Return the (x, y) coordinate for the center point of the cell that contains the specified text.  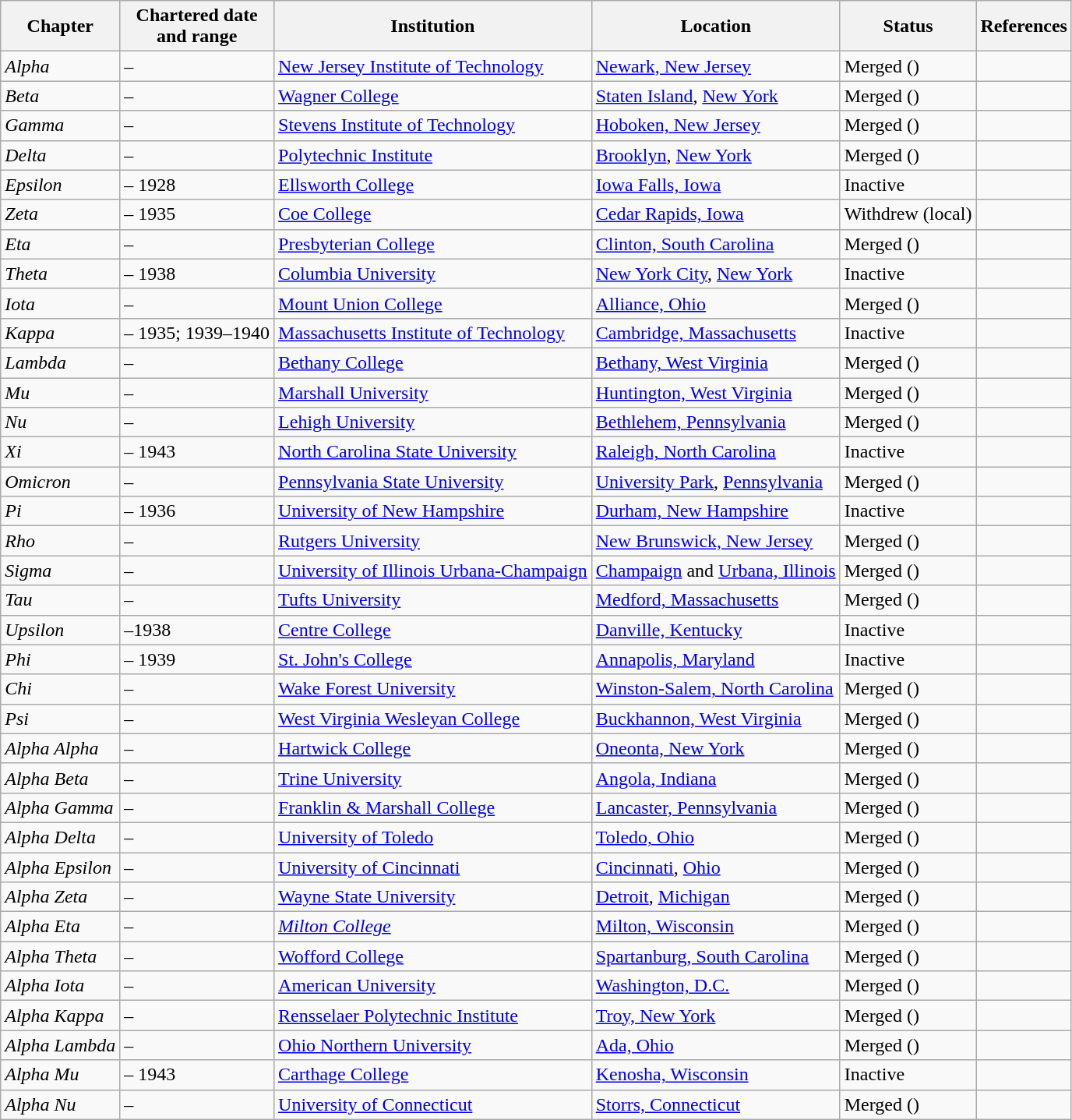
New Jersey Institute of Technology (433, 66)
Omicron (61, 482)
Ellsworth College (433, 185)
Champaign and Urbana, Illinois (715, 571)
– 1935 (197, 214)
Alpha Iota (61, 986)
Storrs, Connecticut (715, 1104)
Bethlehem, Pennsylvania (715, 422)
American University (433, 986)
– 1939 (197, 659)
Sigma (61, 571)
Toledo, Ohio (715, 837)
Rensselaer Polytechnic Institute (433, 1016)
Alpha Beta (61, 778)
Ohio Northern University (433, 1045)
Kappa (61, 333)
Location (715, 26)
Durham, New Hampshire (715, 511)
Iota (61, 303)
Wake Forest University (433, 689)
Kenosha, Wisconsin (715, 1075)
Polytechnic Institute (433, 155)
Cincinnati, Ohio (715, 867)
University of Connecticut (433, 1104)
Hartwick College (433, 748)
Buckhannon, West Virginia (715, 719)
Massachusetts Institute of Technology (433, 333)
New Brunswick, New Jersey (715, 541)
Danville, Kentucky (715, 630)
– 1938 (197, 274)
Wofford College (433, 956)
Zeta (61, 214)
References (1024, 26)
Ada, Ohio (715, 1045)
Lambda (61, 362)
Rho (61, 541)
Phi (61, 659)
Alpha Theta (61, 956)
Eta (61, 244)
Wagner College (433, 96)
Clinton, South Carolina (715, 244)
Pennsylvania State University (433, 482)
Presbyterian College (433, 244)
University of Toledo (433, 837)
St. John's College (433, 659)
Stevens Institute of Technology (433, 125)
Institution (433, 26)
Alliance, Ohio (715, 303)
Alpha Delta (61, 837)
Mount Union College (433, 303)
University of New Hampshire (433, 511)
Troy, New York (715, 1016)
Iowa Falls, Iowa (715, 185)
Mu (61, 392)
Medford, Massachusetts (715, 600)
Centre College (433, 630)
Alpha (61, 66)
Coe College (433, 214)
Xi (61, 452)
Chartered dateand range (197, 26)
Oneonta, New York (715, 748)
Chapter (61, 26)
Withdrew (local) (908, 214)
Tufts University (433, 600)
Angola, Indiana (715, 778)
Alpha Alpha (61, 748)
Marshall University (433, 392)
–1938 (197, 630)
North Carolina State University (433, 452)
Franklin & Marshall College (433, 807)
Bethany College (433, 362)
West Virginia Wesleyan College (433, 719)
Rutgers University (433, 541)
Alpha Eta (61, 927)
Gamma (61, 125)
Lancaster, Pennsylvania (715, 807)
Cambridge, Massachusetts (715, 333)
Alpha Lambda (61, 1045)
University of Illinois Urbana-Champaign (433, 571)
Columbia University (433, 274)
Huntington, West Virginia (715, 392)
Washington, D.C. (715, 986)
Nu (61, 422)
Upsilon (61, 630)
Carthage College (433, 1075)
Pi (61, 511)
University Park, Pennsylvania (715, 482)
Tau (61, 600)
Winston-Salem, North Carolina (715, 689)
Bethany, West Virginia (715, 362)
Milton College (433, 927)
Milton, Wisconsin (715, 927)
Psi (61, 719)
New York City, New York (715, 274)
Chi (61, 689)
Delta (61, 155)
Annapolis, Maryland (715, 659)
Trine University (433, 778)
University of Cincinnati (433, 867)
– 1936 (197, 511)
Alpha Kappa (61, 1016)
Staten Island, New York (715, 96)
Raleigh, North Carolina (715, 452)
Alpha Gamma (61, 807)
Alpha Nu (61, 1104)
Cedar Rapids, Iowa (715, 214)
Alpha Zeta (61, 897)
Alpha Mu (61, 1075)
– 1928 (197, 185)
Theta (61, 274)
Lehigh University (433, 422)
Beta (61, 96)
Newark, New Jersey (715, 66)
– 1935; 1939–1940 (197, 333)
Brooklyn, New York (715, 155)
Alpha Epsilon (61, 867)
Spartanburg, South Carolina (715, 956)
Hoboken, New Jersey (715, 125)
Wayne State University (433, 897)
Status (908, 26)
Detroit, Michigan (715, 897)
Epsilon (61, 185)
